Provide the [x, y] coordinate of the cell's center where the given text is located.  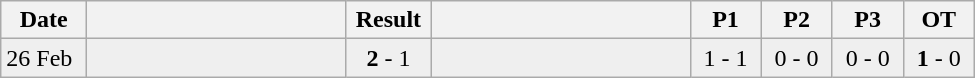
OT [938, 20]
P1 [726, 20]
1 - 1 [726, 58]
26 Feb [44, 58]
P3 [868, 20]
2 - 1 [388, 58]
Result [388, 20]
Date [44, 20]
P2 [796, 20]
1 - 0 [938, 58]
